Pinpoint the cell where the given text exists, returning its [x, y] midpoint coordinate. 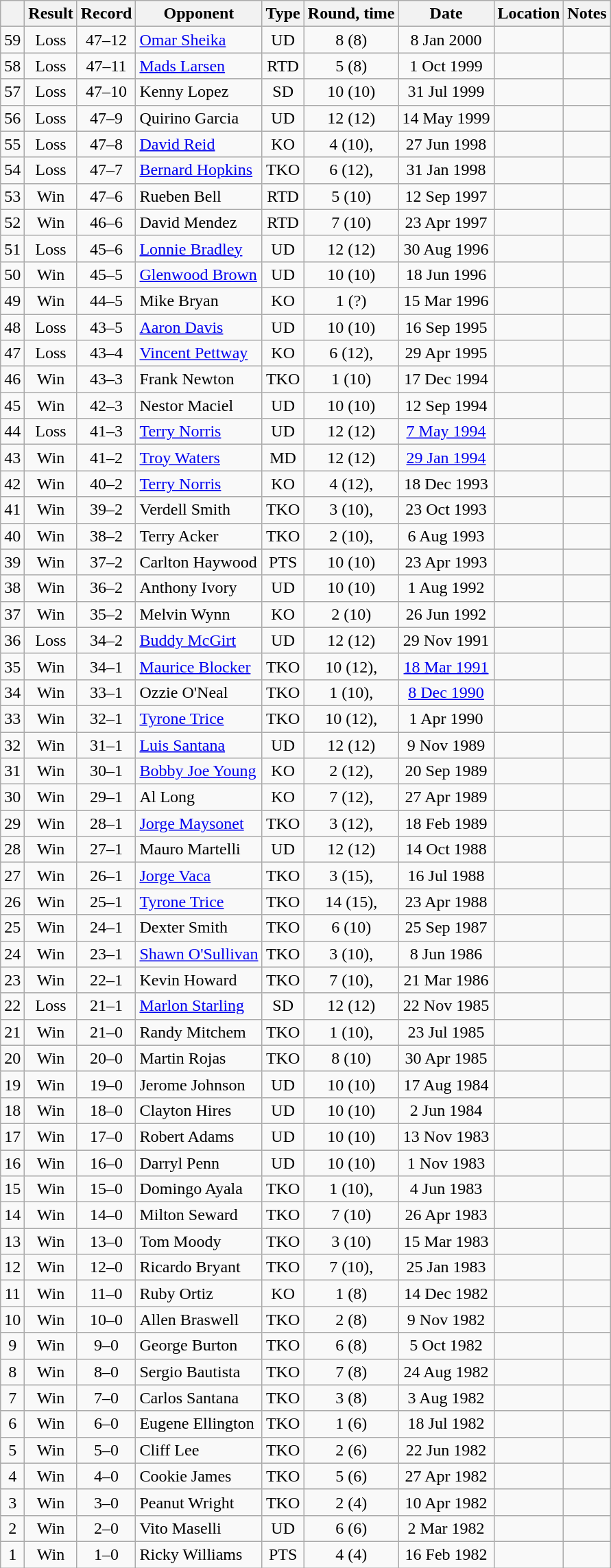
1 Oct 1999 [446, 66]
26 Jun 1992 [446, 614]
23 Apr 1997 [446, 222]
36–2 [106, 588]
43 [12, 458]
Anthony Ivory [199, 588]
Frank Newton [199, 379]
21–0 [106, 1032]
Randy Mitchem [199, 1032]
MD [283, 458]
14 [12, 1215]
3 Aug 1982 [446, 1398]
53 [12, 196]
20 [12, 1058]
47–7 [106, 170]
15 Mar 1996 [446, 301]
Buddy McGirt [199, 640]
1 (?) [351, 301]
6 Aug 1993 [446, 536]
Melvin Wynn [199, 614]
58 [12, 66]
23–1 [106, 954]
Mads Larsen [199, 66]
42 [12, 484]
32–1 [106, 718]
Aaron Davis [199, 327]
5 (10) [351, 196]
25 Sep 1987 [446, 928]
6 (10) [351, 928]
Luis Santana [199, 745]
2 (12), [351, 771]
46–6 [106, 222]
29 Apr 1995 [446, 353]
47–12 [106, 40]
45–6 [106, 248]
31 Jul 1999 [446, 92]
45–5 [106, 274]
Verdell Smith [199, 510]
27 [12, 876]
22 [12, 1006]
39–2 [106, 510]
10–0 [106, 1320]
Bobby Joe Young [199, 771]
Shawn O'Sullivan [199, 954]
4 Jun 1983 [446, 1189]
33–1 [106, 692]
11–0 [106, 1294]
39 [12, 562]
14 May 1999 [446, 118]
Rueben Bell [199, 196]
1 Nov 1983 [446, 1163]
2 (4) [351, 1502]
1 Aug 1992 [446, 588]
25–1 [106, 902]
5 Oct 1982 [446, 1346]
17 Aug 1984 [446, 1084]
6 [12, 1424]
Carlos Santana [199, 1398]
24 [12, 954]
41–3 [106, 432]
25 [12, 928]
Carlton Haywood [199, 562]
42–3 [106, 406]
30–1 [106, 771]
Martin Rojas [199, 1058]
2–0 [106, 1528]
43–3 [106, 379]
41–2 [106, 458]
12–0 [106, 1267]
7 (12), [351, 797]
12 Sep 1997 [446, 196]
Bernard Hopkins [199, 170]
18 Jul 1982 [446, 1424]
2 [12, 1528]
38–2 [106, 536]
2 Mar 1982 [446, 1528]
50 [12, 274]
8 Jan 2000 [446, 40]
34 [12, 692]
6 (8) [351, 1346]
1–0 [106, 1554]
13–0 [106, 1241]
5 [12, 1450]
7–0 [106, 1398]
52 [12, 222]
9–0 [106, 1346]
15 Mar 1983 [446, 1241]
Opponent [199, 14]
27 Apr 1982 [446, 1476]
20–0 [106, 1058]
5 (8) [351, 66]
29 Jan 1994 [446, 458]
45 [12, 406]
8 [12, 1372]
19 [12, 1084]
Dexter Smith [199, 928]
Ricky Williams [199, 1554]
33 [12, 718]
5 (6) [351, 1476]
43–5 [106, 327]
16 [12, 1163]
Tom Moody [199, 1241]
22–1 [106, 980]
Terry Acker [199, 536]
11 [12, 1294]
Result [51, 14]
David Reid [199, 144]
24–1 [106, 928]
Mauro Martelli [199, 850]
30 Apr 1985 [446, 1058]
8 (10) [351, 1058]
18 Feb 1989 [446, 823]
Kenny Lopez [199, 92]
7 [12, 1398]
1 [12, 1554]
18 Mar 1991 [446, 666]
17–0 [106, 1136]
13 [12, 1241]
9 [12, 1346]
8–0 [106, 1372]
3 [12, 1502]
Troy Waters [199, 458]
2 Jun 1984 [446, 1110]
48 [12, 327]
30 [12, 797]
47 [12, 353]
10 [12, 1320]
23 [12, 980]
Peanut Wright [199, 1502]
Jerome Johnson [199, 1084]
David Mendez [199, 222]
15 [12, 1189]
18 Dec 1993 [446, 484]
Record [106, 14]
20 Sep 1989 [446, 771]
57 [12, 92]
Domingo Ayala [199, 1189]
25 Jan 1983 [446, 1267]
47–9 [106, 118]
Cookie James [199, 1476]
47–8 [106, 144]
26–1 [106, 876]
15–0 [106, 1189]
Marlon Starling [199, 1006]
44 [12, 432]
16 Sep 1995 [446, 327]
32 [12, 745]
23 Apr 1993 [446, 562]
27–1 [106, 850]
14–0 [106, 1215]
Type [283, 14]
16 Jul 1988 [446, 876]
21 [12, 1032]
7 (8) [351, 1372]
12 Sep 1994 [446, 406]
47–10 [106, 92]
1 (6) [351, 1424]
24 Aug 1982 [446, 1372]
Maurice Blocker [199, 666]
4 (12), [351, 484]
22 Jun 1982 [446, 1450]
28–1 [106, 823]
9 Nov 1982 [446, 1320]
6–0 [106, 1424]
Lonnie Bradley [199, 248]
4 [12, 1476]
46 [12, 379]
2 (6) [351, 1450]
56 [12, 118]
27 Apr 1989 [446, 797]
14 (15), [351, 902]
36 [12, 640]
14 Oct 1988 [446, 850]
George Burton [199, 1346]
47–11 [106, 66]
29 Nov 1991 [446, 640]
Cliff Lee [199, 1450]
17 [12, 1136]
47–6 [106, 196]
Ricardo Bryant [199, 1267]
2 (10) [351, 614]
Glenwood Brown [199, 274]
2 (8) [351, 1320]
4 (10), [351, 144]
40–2 [106, 484]
18 Jun 1996 [446, 274]
3–0 [106, 1502]
29–1 [106, 797]
43–4 [106, 353]
40 [12, 536]
Clayton Hires [199, 1110]
23 Oct 1993 [446, 510]
Darryl Penn [199, 1163]
29 [12, 823]
Quirino Garcia [199, 118]
3 (10) [351, 1241]
Sergio Bautista [199, 1372]
1 (10) [351, 379]
Milton Seward [199, 1215]
Ozzie O'Neal [199, 692]
3 (8) [351, 1398]
Kevin Howard [199, 980]
35–2 [106, 614]
17 Dec 1994 [446, 379]
34–2 [106, 640]
Date [446, 14]
30 Aug 1996 [446, 248]
10 Apr 1982 [446, 1502]
Nestor Maciel [199, 406]
26 [12, 902]
Omar Sheika [199, 40]
27 Jun 1998 [446, 144]
44–5 [106, 301]
8 Jun 1986 [446, 954]
Eugene Ellington [199, 1424]
21–1 [106, 1006]
37–2 [106, 562]
37 [12, 614]
59 [12, 40]
34–1 [106, 666]
13 Nov 1983 [446, 1136]
1 Apr 1990 [446, 718]
Al Long [199, 797]
Vito Maselli [199, 1528]
8 Dec 1990 [446, 692]
Round, time [351, 14]
38 [12, 588]
54 [12, 170]
55 [12, 144]
31 [12, 771]
Jorge Maysonet [199, 823]
14 Dec 1982 [446, 1294]
21 Mar 1986 [446, 980]
2 (10), [351, 536]
Mike Bryan [199, 301]
Vincent Pettway [199, 353]
19–0 [106, 1084]
Notes [587, 14]
Ruby Ortiz [199, 1294]
49 [12, 301]
23 Apr 1988 [446, 902]
Allen Braswell [199, 1320]
5–0 [106, 1450]
18 [12, 1110]
31 Jan 1998 [446, 170]
31–1 [106, 745]
28 [12, 850]
16–0 [106, 1163]
4–0 [106, 1476]
23 Jul 1985 [446, 1032]
7 May 1994 [446, 432]
22 Nov 1985 [446, 1006]
3 (15), [351, 876]
3 (12), [351, 823]
26 Apr 1983 [446, 1215]
41 [12, 510]
Location [529, 14]
Jorge Vaca [199, 876]
9 Nov 1989 [446, 745]
12 [12, 1267]
8 (8) [351, 40]
1 (8) [351, 1294]
51 [12, 248]
16 Feb 1982 [446, 1554]
35 [12, 666]
Robert Adams [199, 1136]
4 (4) [351, 1554]
6 (6) [351, 1528]
18–0 [106, 1110]
